Output the (x, y) coordinate of the center of the cell containing the given text.  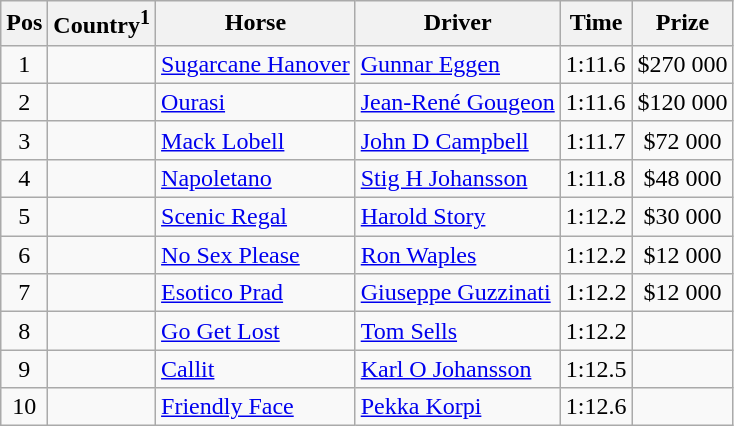
Giuseppe Guzzinati (458, 293)
Driver (458, 24)
$72 000 (682, 140)
Napoletano (256, 178)
Gunnar Eggen (458, 64)
Esotico Prad (256, 293)
9 (24, 369)
Jean-René Gougeon (458, 102)
Sugarcane Hanover (256, 64)
$120 000 (682, 102)
Callit (256, 369)
Go Get Lost (256, 331)
Scenic Regal (256, 217)
8 (24, 331)
Ron Waples (458, 255)
John D Campbell (458, 140)
Tom Sells (458, 331)
Friendly Face (256, 407)
No Sex Please (256, 255)
Karl O Johansson (458, 369)
Stig H Johansson (458, 178)
Time (596, 24)
1:12.6 (596, 407)
$30 000 (682, 217)
4 (24, 178)
2 (24, 102)
1:11.8 (596, 178)
Prize (682, 24)
6 (24, 255)
1:12.5 (596, 369)
Harold Story (458, 217)
Ourasi (256, 102)
Pos (24, 24)
10 (24, 407)
1 (24, 64)
7 (24, 293)
Country1 (102, 24)
Mack Lobell (256, 140)
$48 000 (682, 178)
3 (24, 140)
1:11.7 (596, 140)
5 (24, 217)
Horse (256, 24)
Pekka Korpi (458, 407)
$270 000 (682, 64)
